Locate the cell with the specified text and output its (x, y) center coordinate. 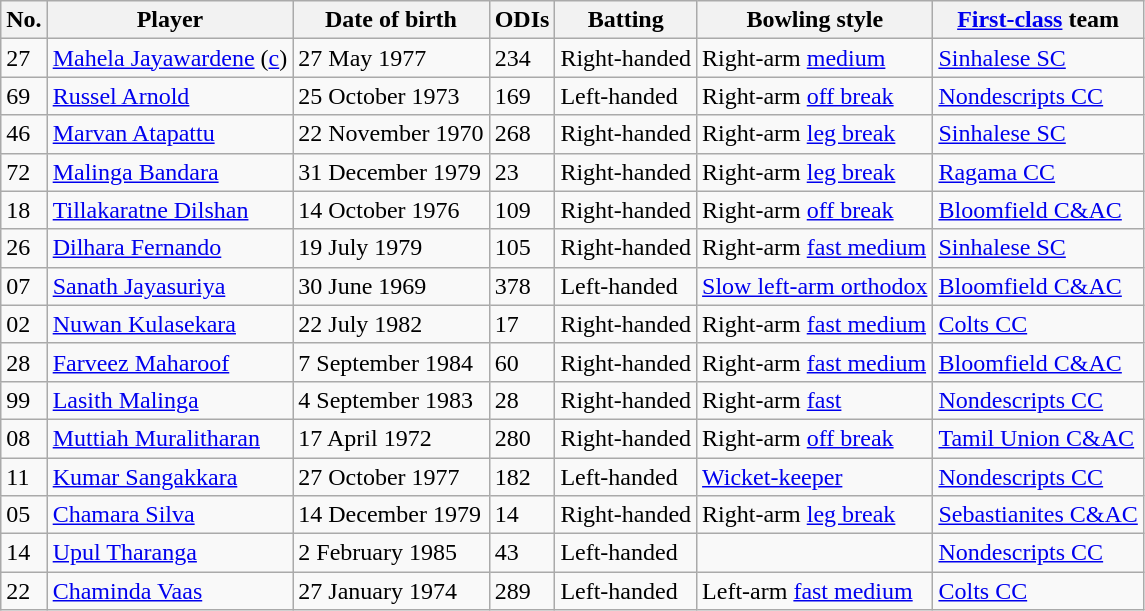
30 June 1969 (391, 286)
Farveez Maharoof (170, 362)
Wicket-keeper (815, 477)
105 (522, 248)
02 (24, 324)
Malinga Bandara (170, 172)
ODIs (522, 20)
Batting (626, 20)
11 (24, 477)
18 (24, 210)
25 October 1973 (391, 96)
07 (24, 286)
4 September 1983 (391, 400)
Player (170, 20)
72 (24, 172)
Left-arm fast medium (815, 591)
19 July 1979 (391, 248)
14 October 1976 (391, 210)
Right-arm medium (815, 58)
22 July 1982 (391, 324)
99 (24, 400)
Bowling style (815, 20)
08 (24, 438)
Tamil Union C&AC (1038, 438)
17 (522, 324)
43 (522, 553)
Dilhara Fernando (170, 248)
280 (522, 438)
22 November 1970 (391, 134)
Marvan Atapattu (170, 134)
23 (522, 172)
14 December 1979 (391, 515)
Slow left-arm orthodox (815, 286)
234 (522, 58)
Nuwan Kulasekara (170, 324)
27 (24, 58)
289 (522, 591)
Russel Arnold (170, 96)
31 December 1979 (391, 172)
Sebastianites C&AC (1038, 515)
2 February 1985 (391, 553)
69 (24, 96)
Date of birth (391, 20)
Lasith Malinga (170, 400)
Mahela Jayawardene (c) (170, 58)
7 September 1984 (391, 362)
Sanath Jayasuriya (170, 286)
Chamara Silva (170, 515)
27 May 1977 (391, 58)
Upul Tharanga (170, 553)
22 (24, 591)
17 April 1972 (391, 438)
27 October 1977 (391, 477)
378 (522, 286)
05 (24, 515)
182 (522, 477)
Chaminda Vaas (170, 591)
109 (522, 210)
26 (24, 248)
Ragama CC (1038, 172)
169 (522, 96)
268 (522, 134)
Tillakaratne Dilshan (170, 210)
Right-arm fast (815, 400)
First-class team (1038, 20)
Kumar Sangakkara (170, 477)
46 (24, 134)
Muttiah Muralitharan (170, 438)
60 (522, 362)
No. (24, 20)
27 January 1974 (391, 591)
